Search for the cell housing the specified text and yield its (X, Y) center coordinate. 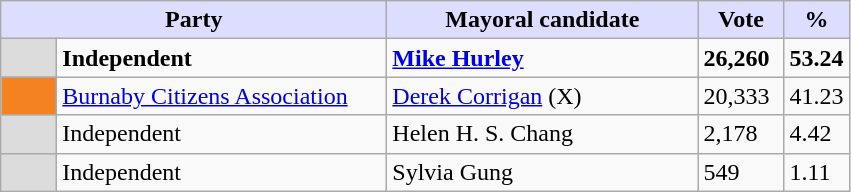
41.23 (816, 96)
1.11 (816, 172)
Sylvia Gung (542, 172)
Burnaby Citizens Association (222, 96)
Mike Hurley (542, 58)
549 (741, 172)
20,333 (741, 96)
% (816, 20)
Vote (741, 20)
Party (194, 20)
26,260 (741, 58)
53.24 (816, 58)
Derek Corrigan (X) (542, 96)
Helen H. S. Chang (542, 134)
2,178 (741, 134)
4.42 (816, 134)
Mayoral candidate (542, 20)
